For the text-containing cell, return its midpoint in [X, Y] coordinate format. 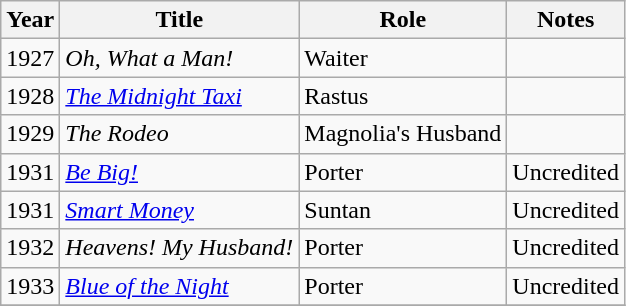
1929 [30, 134]
Oh, What a Man! [180, 58]
The Midnight Taxi [180, 96]
Notes [566, 20]
Rastus [403, 96]
Waiter [403, 58]
Title [180, 20]
Year [30, 20]
Smart Money [180, 210]
1928 [30, 96]
Magnolia's Husband [403, 134]
Be Big! [180, 172]
1927 [30, 58]
Suntan [403, 210]
1932 [30, 248]
Heavens! My Husband! [180, 248]
1933 [30, 286]
The Rodeo [180, 134]
Blue of the Night [180, 286]
Role [403, 20]
